Detect which cell encompasses the target text, then output its [X, Y] center coordinate. 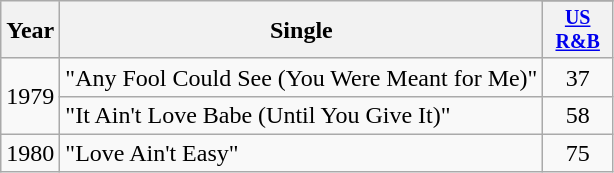
"It Ain't Love Babe (Until You Give It)" [302, 115]
"Love Ain't Easy" [302, 153]
1980 [30, 153]
58 [578, 115]
Year [30, 30]
75 [578, 153]
Single [302, 30]
1979 [30, 96]
USR&B [578, 30]
"Any Fool Could See (You Were Meant for Me)" [302, 77]
37 [578, 77]
